Extract the (x, y) coordinate from the center of the cell holding the provided text.  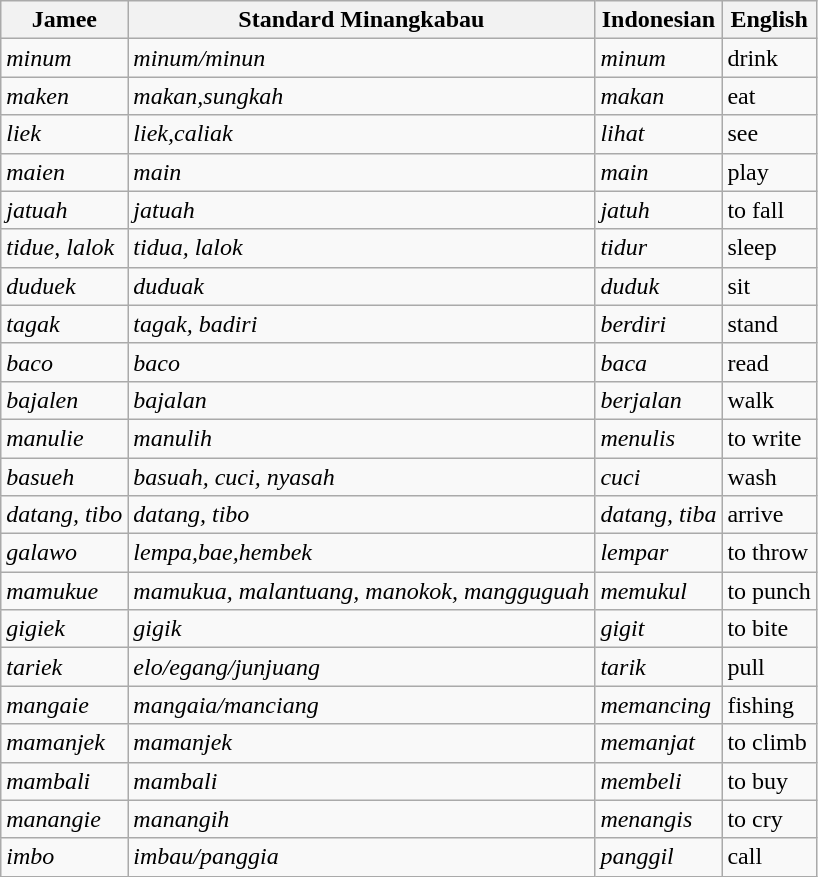
menulis (658, 438)
English (769, 20)
to cry (769, 819)
to bite (769, 629)
walk (769, 400)
imbau/panggia (362, 857)
arrive (769, 515)
to buy (769, 781)
maien (64, 172)
mangaie (64, 705)
play (769, 172)
lempa,bae,hembek (362, 553)
basuah, cuci, nyasah (362, 477)
manangih (362, 819)
bajalen (64, 400)
makan (658, 96)
jatuh (658, 210)
gigiek (64, 629)
duduk (658, 286)
baca (658, 362)
gigit (658, 629)
eat (769, 96)
call (769, 857)
lempar (658, 553)
imbo (64, 857)
elo/egang/junjuang (362, 667)
wash (769, 477)
memanjat (658, 743)
minum/minun (362, 58)
datang, tiba (658, 515)
liek,caliak (362, 134)
to punch (769, 591)
cuci (658, 477)
tidue, lalok (64, 248)
gigik (362, 629)
sleep (769, 248)
lihat (658, 134)
tarik (658, 667)
duduak (362, 286)
bajalan (362, 400)
mamukue (64, 591)
Jamee (64, 20)
maken (64, 96)
tidua, lalok (362, 248)
drink (769, 58)
Standard Minangkabau (362, 20)
manulie (64, 438)
makan,sungkah (362, 96)
to throw (769, 553)
memukul (658, 591)
manangie (64, 819)
manulih (362, 438)
membeli (658, 781)
panggil (658, 857)
berdiri (658, 324)
to climb (769, 743)
mangaia/manciang (362, 705)
Indonesian (658, 20)
menangis (658, 819)
tariek (64, 667)
read (769, 362)
basueh (64, 477)
memancing (658, 705)
sit (769, 286)
stand (769, 324)
tagak (64, 324)
galawo (64, 553)
berjalan (658, 400)
fishing (769, 705)
pull (769, 667)
tidur (658, 248)
to write (769, 438)
duduek (64, 286)
see (769, 134)
mamukua, malantuang, manokok, mangguguah (362, 591)
tagak, badiri (362, 324)
to fall (769, 210)
liek (64, 134)
